Locate the cell with the specified text and output its (x, y) center coordinate. 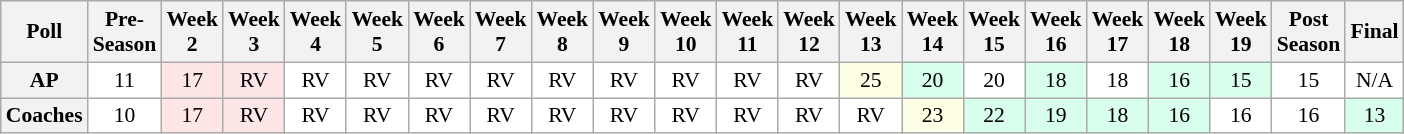
N/A (1374, 80)
Week12 (809, 32)
Week15 (994, 32)
11 (125, 80)
10 (125, 116)
19 (1056, 116)
Week4 (316, 32)
Week6 (439, 32)
22 (994, 116)
23 (933, 116)
Week2 (192, 32)
Week11 (748, 32)
Week14 (933, 32)
Week19 (1241, 32)
AP (44, 80)
Week7 (501, 32)
Pre-Season (125, 32)
Final (1374, 32)
Coaches (44, 116)
Poll (44, 32)
Week16 (1056, 32)
Week13 (871, 32)
Week17 (1118, 32)
Week3 (254, 32)
PostSeason (1309, 32)
Week5 (377, 32)
25 (871, 80)
Week8 (562, 32)
Week9 (624, 32)
13 (1374, 116)
Week18 (1179, 32)
Week10 (686, 32)
